Find where the given text appears and provide that cell's center as (x, y) coordinate. 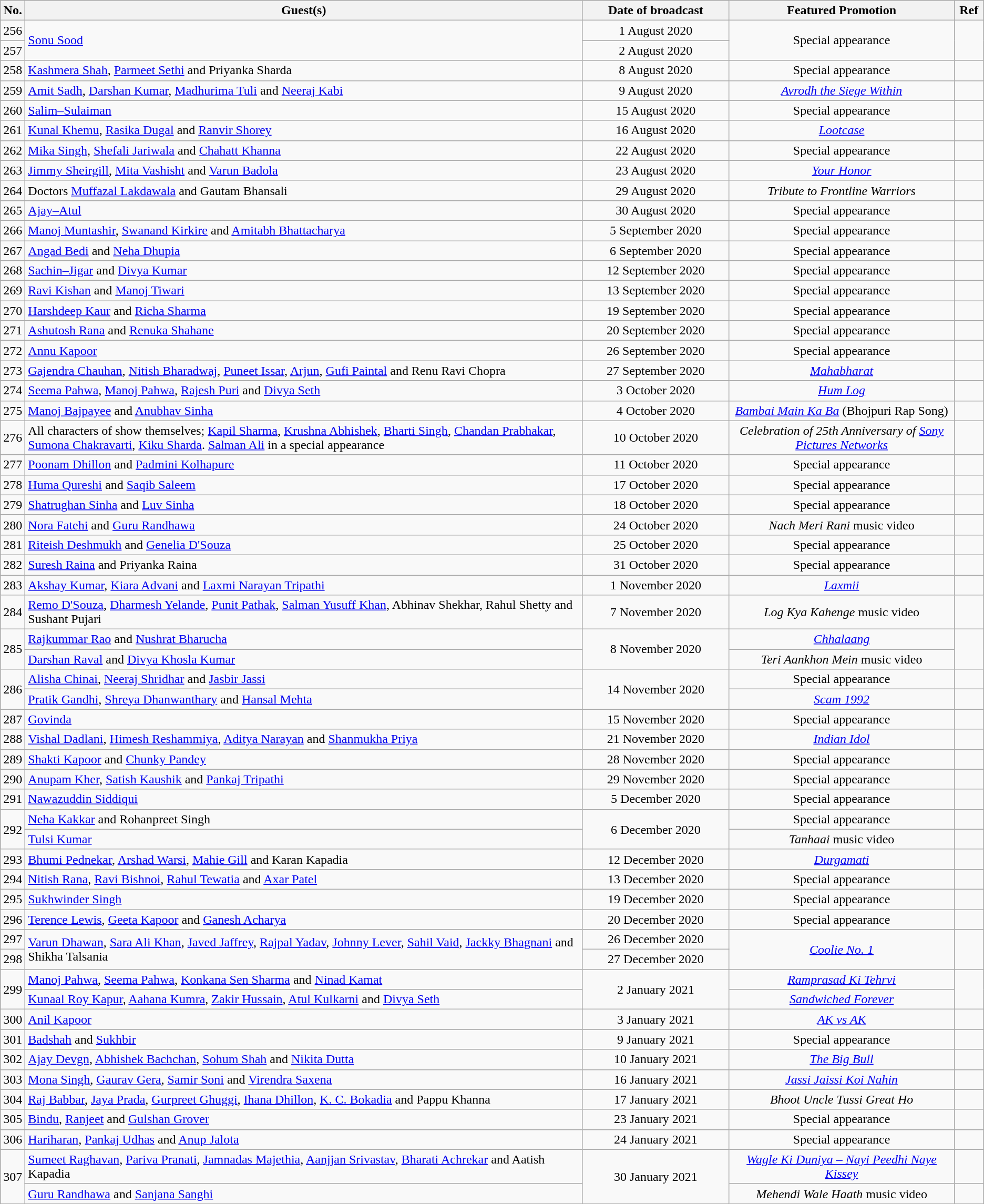
Nach Meri Rani music video (842, 525)
Sandwiched Forever (842, 999)
Remo D'Souza, Dharmesh Yelande, Punit Pathak, Salman Yusuff Khan, Abhinav Shekhar, Rahul Shetty and Sushant Pujari (304, 612)
26 September 2020 (656, 351)
Avrodh the Siege Within (842, 90)
261 (13, 130)
Scam 1992 (842, 699)
265 (13, 210)
Ajay–Atul (304, 210)
27 December 2020 (656, 960)
Bhoot Uncle Tussi Great Ho (842, 1099)
10 October 2020 (656, 437)
Coolie No. 1 (842, 950)
26 December 2020 (656, 940)
279 (13, 505)
Manoj Bajpayee and Anubhav Sinha (304, 411)
Tribute to Frontline Warriors (842, 190)
296 (13, 920)
8 August 2020 (656, 70)
Pratik Gandhi, Shreya Dhanwanthary and Hansal Mehta (304, 699)
27 September 2020 (656, 371)
307 (13, 1177)
272 (13, 351)
29 November 2020 (656, 779)
Govinda (304, 719)
24 January 2021 (656, 1139)
290 (13, 779)
267 (13, 251)
20 September 2020 (656, 331)
264 (13, 190)
259 (13, 90)
5 September 2020 (656, 230)
285 (13, 649)
2 August 2020 (656, 50)
284 (13, 612)
291 (13, 799)
23 January 2021 (656, 1119)
Teri Aankhon Mein music video (842, 659)
Tanhaai music video (842, 839)
299 (13, 989)
305 (13, 1119)
14 November 2020 (656, 689)
Shakti Kapoor and Chunky Pandey (304, 759)
23 August 2020 (656, 170)
Angad Bedi and Neha Dhupia (304, 251)
Suresh Raina and Priyanka Raina (304, 565)
303 (13, 1079)
304 (13, 1099)
Jimmy Sheirgill, Mita Vashisht and Varun Badola (304, 170)
287 (13, 719)
Riteish Deshmukh and Genelia D'Souza (304, 545)
Akshay Kumar, Kiara Advani and Laxmi Narayan Tripathi (304, 585)
11 October 2020 (656, 465)
271 (13, 331)
28 November 2020 (656, 759)
3 October 2020 (656, 391)
Ravi Kishan and Manoj Tiwari (304, 291)
25 October 2020 (656, 545)
12 September 2020 (656, 271)
Nitish Rana, Ravi Bishnoi, Rahul Tewatia and Axar Patel (304, 879)
262 (13, 150)
Gajendra Chauhan, Nitish Bharadwaj, Puneet Issar, Arjun, Gufi Paintal and Renu Ravi Chopra (304, 371)
Nawazuddin Siddiqui (304, 799)
18 October 2020 (656, 505)
Celebration of 25th Anniversary of Sony Pictures Networks (842, 437)
Ramprasad Ki Tehrvi (842, 979)
10 January 2021 (656, 1059)
Salim–Sulaiman (304, 110)
Sonu Sood (304, 40)
Terence Lewis, Geeta Kapoor and Ganesh Acharya (304, 920)
274 (13, 391)
277 (13, 465)
Mona Singh, Gaurav Gera, Samir Soni and Virendra Saxena (304, 1079)
3 January 2021 (656, 1019)
273 (13, 371)
Sumeet Raghavan, Pariva Pranati, Jamnadas Majethia, Aanjjan Srivastav, Bharati Achrekar and Aatish Kapadia (304, 1166)
Alisha Chinai, Neeraj Shridhar and Jasbir Jassi (304, 679)
306 (13, 1139)
Kunaal Roy Kapur, Aahana Kumra, Zakir Hussain, Atul Kulkarni and Divya Seth (304, 999)
Doctors Muffazal Lakdawala and Gautam Bhansali (304, 190)
Mahabharat (842, 371)
Sachin–Jigar and Divya Kumar (304, 271)
4 October 2020 (656, 411)
Guest(s) (304, 11)
257 (13, 50)
12 December 2020 (656, 859)
21 November 2020 (656, 739)
Anupam Kher, Satish Kaushik and Pankaj Tripathi (304, 779)
20 December 2020 (656, 920)
Vishal Dadlani, Himesh Reshammiya, Aditya Narayan and Shanmukha Priya (304, 739)
1 August 2020 (656, 30)
Your Honor (842, 170)
302 (13, 1059)
9 January 2021 (656, 1039)
Manoj Muntashir, Swanand Kirkire and Amitabh Bhattacharya (304, 230)
269 (13, 291)
Bindu, Ranjeet and Gulshan Grover (304, 1119)
268 (13, 271)
260 (13, 110)
7 November 2020 (656, 612)
AK vs AK (842, 1019)
Guru Randhawa and Sanjana Sanghi (304, 1193)
280 (13, 525)
8 November 2020 (656, 649)
297 (13, 940)
31 October 2020 (656, 565)
Wagle Ki Duniya – Nayi Peedhi Naye Kissey (842, 1166)
24 October 2020 (656, 525)
22 August 2020 (656, 150)
Raj Babbar, Jaya Prada, Gurpreet Ghuggi, Ihana Dhillon, K. C. Bokadia and Pappu Khanna (304, 1099)
Kunal Khemu, Rasika Dugal and Ranvir Shorey (304, 130)
29 August 2020 (656, 190)
Bambai Main Ka Ba (Bhojpuri Rap Song) (842, 411)
30 August 2020 (656, 210)
6 December 2020 (656, 829)
Neha Kakkar and Rohanpreet Singh (304, 819)
Kashmera Shah, Parmeet Sethi and Priyanka Sharda (304, 70)
300 (13, 1019)
256 (13, 30)
13 December 2020 (656, 879)
5 December 2020 (656, 799)
The Big Bull (842, 1059)
292 (13, 829)
17 October 2020 (656, 485)
266 (13, 230)
Huma Qureshi and Saqib Saleem (304, 485)
263 (13, 170)
Laxmii (842, 585)
Featured Promotion (842, 11)
9 August 2020 (656, 90)
13 September 2020 (656, 291)
276 (13, 437)
293 (13, 859)
No. (13, 11)
Annu Kapoor (304, 351)
Darshan Raval and Divya Khosla Kumar (304, 659)
16 January 2021 (656, 1079)
Mika Singh, Shefali Jariwala and Chahatt Khanna (304, 150)
Manoj Pahwa, Seema Pahwa, Konkana Sen Sharma and Ninad Kamat (304, 979)
281 (13, 545)
Amit Sadh, Darshan Kumar, Madhurima Tuli and Neeraj Kabi (304, 90)
17 January 2021 (656, 1099)
282 (13, 565)
15 August 2020 (656, 110)
275 (13, 411)
Rajkummar Rao and Nushrat Bharucha (304, 639)
19 December 2020 (656, 899)
30 January 2021 (656, 1177)
Anil Kapoor (304, 1019)
Indian Idol (842, 739)
Hariharan, Pankaj Udhas and Anup Jalota (304, 1139)
6 September 2020 (656, 251)
Ashutosh Rana and Renuka Shahane (304, 331)
Sukhwinder Singh (304, 899)
Ajay Devgn, Abhishek Bachchan, Sohum Shah and Nikita Dutta (304, 1059)
16 August 2020 (656, 130)
19 September 2020 (656, 311)
Shatrughan Sinha and Luv Sinha (304, 505)
15 November 2020 (656, 719)
295 (13, 899)
Ref (969, 11)
Poonam Dhillon and Padmini Kolhapure (304, 465)
283 (13, 585)
1 November 2020 (656, 585)
Harshdeep Kaur and Richa Sharma (304, 311)
288 (13, 739)
298 (13, 960)
289 (13, 759)
Hum Log (842, 391)
Date of broadcast (656, 11)
Bhumi Pednekar, Arshad Warsi, Mahie Gill and Karan Kapadia (304, 859)
Chhalaang (842, 639)
Lootcase (842, 130)
286 (13, 689)
258 (13, 70)
Jassi Jaissi Koi Nahin (842, 1079)
270 (13, 311)
Nora Fatehi and Guru Randhawa (304, 525)
Badshah and Sukhbir (304, 1039)
294 (13, 879)
Log Kya Kahenge music video (842, 612)
Mehendi Wale Haath music video (842, 1193)
Seema Pahwa, Manoj Pahwa, Rajesh Puri and Divya Seth (304, 391)
Varun Dhawan, Sara Ali Khan, Javed Jaffrey, Rajpal Yadav, Johnny Lever, Sahil Vaid, Jackky Bhagnani and Shikha Talsania (304, 950)
Durgamati (842, 859)
2 January 2021 (656, 989)
278 (13, 485)
301 (13, 1039)
Tulsi Kumar (304, 839)
